Scan for the cell matching the given text and deliver its (x, y) coordinate at center. 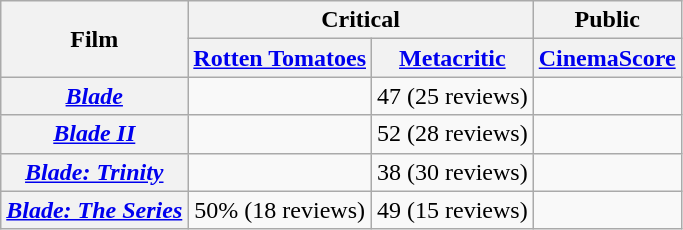
Rotten Tomatoes (280, 58)
49 (15 reviews) (453, 210)
CinemaScore (607, 58)
Critical (360, 20)
Public (607, 20)
Blade (94, 96)
Blade: The Series (94, 210)
Blade: Trinity (94, 172)
47 (25 reviews) (453, 96)
Blade II (94, 134)
38 (30 reviews) (453, 172)
Metacritic (453, 58)
Film (94, 39)
50% (18 reviews) (280, 210)
52 (28 reviews) (453, 134)
